Capture the cell that displays the provided text and extract its (X, Y) central coordinate. 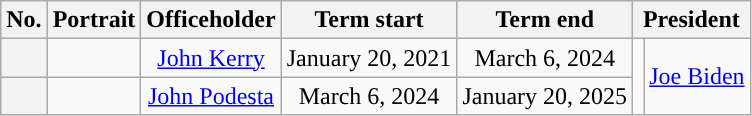
Portrait (94, 20)
January 20, 2021 (369, 58)
John Kerry (211, 58)
Officeholder (211, 20)
January 20, 2025 (545, 96)
Term start (369, 20)
No. (24, 20)
Term end (545, 20)
John Podesta (211, 96)
President (692, 20)
Joe Biden (697, 77)
